Scan for the cell matching the given text and deliver its (x, y) coordinate at center. 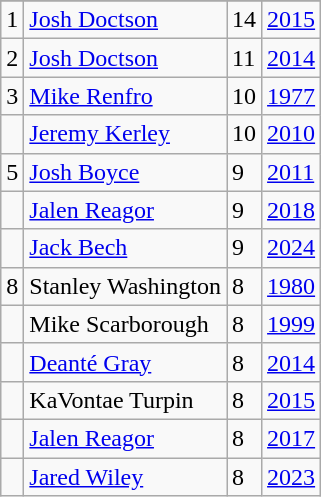
2010 (292, 134)
1977 (292, 96)
Josh Boyce (126, 172)
2024 (292, 248)
1 (12, 20)
14 (244, 20)
Jared Wiley (126, 477)
Mike Renfro (126, 96)
Stanley Washington (126, 286)
Jack Bech (126, 248)
11 (244, 58)
Deanté Gray (126, 362)
Mike Scarborough (126, 324)
2017 (292, 438)
5 (12, 172)
1980 (292, 286)
3 (12, 96)
Jeremy Kerley (126, 134)
2 (12, 58)
2011 (292, 172)
2023 (292, 477)
2018 (292, 210)
KaVontae Turpin (126, 400)
1999 (292, 324)
